Capture the cell that displays the provided text and extract its (x, y) central coordinate. 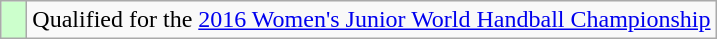
Qualified for the 2016 Women's Junior World Handball Championship (372, 20)
